Output the [x, y] coordinate of the center of the cell containing the given text.  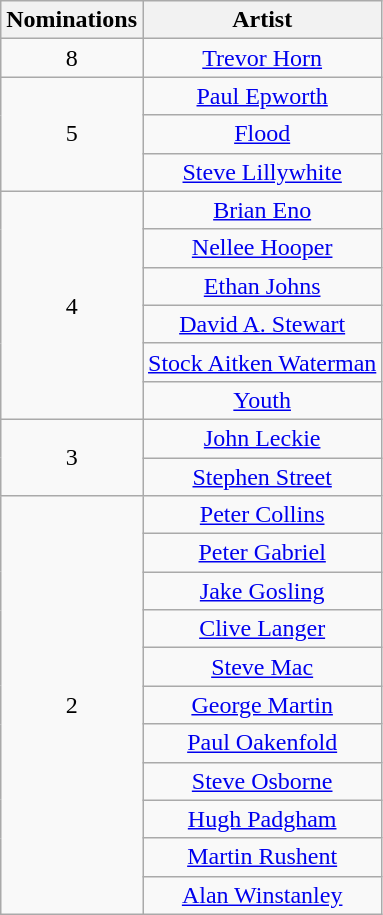
John Leckie [262, 438]
2 [72, 706]
Peter Collins [262, 515]
David A. Stewart [262, 324]
Nominations [72, 20]
George Martin [262, 705]
Paul Epworth [262, 96]
Jake Gosling [262, 591]
Peter Gabriel [262, 553]
8 [72, 58]
Nellee Hooper [262, 248]
Youth [262, 400]
4 [72, 305]
Artist [262, 20]
Steve Mac [262, 667]
Ethan Johns [262, 286]
Clive Langer [262, 629]
3 [72, 457]
Flood [262, 134]
Brian Eno [262, 210]
Martin Rushent [262, 857]
Steve Lillywhite [262, 172]
5 [72, 134]
Paul Oakenfold [262, 743]
Stock Aitken Waterman [262, 362]
Stephen Street [262, 477]
Hugh Padgham [262, 819]
Steve Osborne [262, 781]
Alan Winstanley [262, 895]
Trevor Horn [262, 58]
